Pinpoint the cell where the given text exists, returning its [x, y] midpoint coordinate. 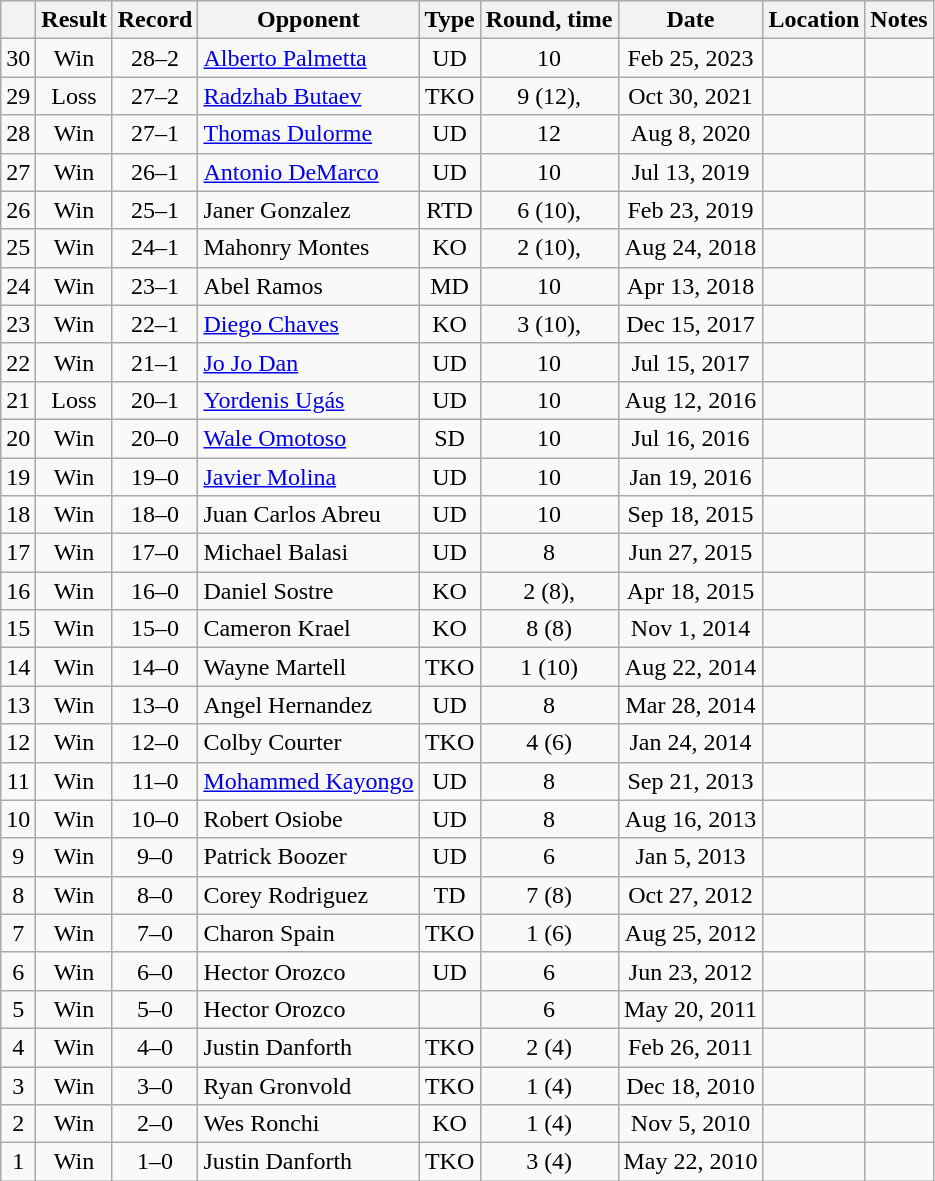
Apr 18, 2015 [690, 591]
Jul 15, 2017 [690, 362]
18–0 [155, 515]
7 (8) [549, 895]
23 [18, 324]
TD [450, 895]
22–1 [155, 324]
Jan 5, 2013 [690, 857]
Jan 24, 2014 [690, 743]
26–1 [155, 172]
Robert Osiobe [308, 819]
8–0 [155, 895]
Round, time [549, 20]
Aug 8, 2020 [690, 134]
6–0 [155, 971]
Aug 22, 2014 [690, 667]
11–0 [155, 781]
MD [450, 286]
2 [18, 1124]
18 [18, 515]
Sep 18, 2015 [690, 515]
4–0 [155, 1047]
Feb 26, 2011 [690, 1047]
Feb 25, 2023 [690, 58]
Abel Ramos [308, 286]
9 (12), [549, 96]
Feb 23, 2019 [690, 210]
14–0 [155, 667]
13 [18, 705]
Dec 18, 2010 [690, 1085]
Charon Spain [308, 933]
Michael Balasi [308, 553]
Record [155, 20]
Juan Carlos Abreu [308, 515]
Janer Gonzalez [308, 210]
20–0 [155, 438]
Daniel Sostre [308, 591]
12–0 [155, 743]
20 [18, 438]
Ryan Gronvold [308, 1085]
Radzhab Butaev [308, 96]
Mahonry Montes [308, 248]
Mar 28, 2014 [690, 705]
17–0 [155, 553]
16 [18, 591]
19 [18, 477]
9 [18, 857]
4 [18, 1047]
Cameron Krael [308, 629]
25–1 [155, 210]
21 [18, 400]
28–2 [155, 58]
2 (4) [549, 1047]
14 [18, 667]
15 [18, 629]
27–1 [155, 134]
Mohammed Kayongo [308, 781]
24–1 [155, 248]
1–0 [155, 1162]
Wes Ronchi [308, 1124]
27–2 [155, 96]
Jun 27, 2015 [690, 553]
Oct 27, 2012 [690, 895]
Apr 13, 2018 [690, 286]
Nov 5, 2010 [690, 1124]
Wayne Martell [308, 667]
Date [690, 20]
3 (4) [549, 1162]
Thomas Dulorme [308, 134]
Antonio DeMarco [308, 172]
2–0 [155, 1124]
Angel Hernandez [308, 705]
3–0 [155, 1085]
Colby Courter [308, 743]
Diego Chaves [308, 324]
7–0 [155, 933]
Notes [899, 20]
1 (10) [549, 667]
Wale Omotoso [308, 438]
5–0 [155, 1009]
Result [74, 20]
21–1 [155, 362]
Opponent [308, 20]
19–0 [155, 477]
2 (8), [549, 591]
5 [18, 1009]
May 20, 2011 [690, 1009]
Aug 16, 2013 [690, 819]
26 [18, 210]
27 [18, 172]
Sep 21, 2013 [690, 781]
9–0 [155, 857]
RTD [450, 210]
Jul 16, 2016 [690, 438]
Corey Rodriguez [308, 895]
20–1 [155, 400]
28 [18, 134]
May 22, 2010 [690, 1162]
Jan 19, 2016 [690, 477]
25 [18, 248]
15–0 [155, 629]
Type [450, 20]
2 (10), [549, 248]
Aug 25, 2012 [690, 933]
4 (6) [549, 743]
1 [18, 1162]
Aug 12, 2016 [690, 400]
30 [18, 58]
3 [18, 1085]
11 [18, 781]
17 [18, 553]
Jun 23, 2012 [690, 971]
Aug 24, 2018 [690, 248]
24 [18, 286]
7 [18, 933]
Yordenis Ugás [308, 400]
10–0 [155, 819]
8 (8) [549, 629]
Dec 15, 2017 [690, 324]
Location [814, 20]
13–0 [155, 705]
Jul 13, 2019 [690, 172]
22 [18, 362]
23–1 [155, 286]
Javier Molina [308, 477]
Nov 1, 2014 [690, 629]
6 (10), [549, 210]
3 (10), [549, 324]
16–0 [155, 591]
Patrick Boozer [308, 857]
29 [18, 96]
Jo Jo Dan [308, 362]
SD [450, 438]
1 (6) [549, 933]
Oct 30, 2021 [690, 96]
Alberto Palmetta [308, 58]
